For the text-containing cell, return its midpoint in [X, Y] coordinate format. 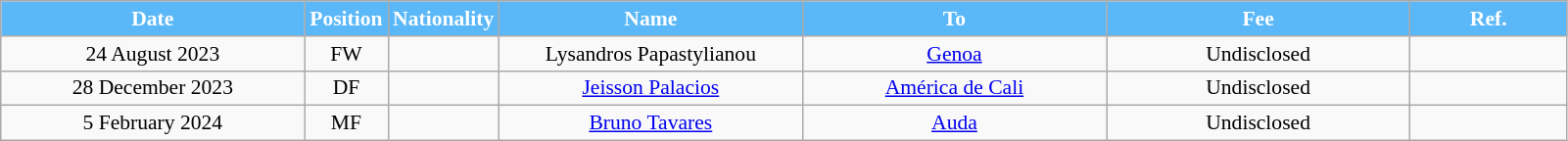
FW [347, 54]
24 August 2023 [153, 54]
Name [650, 19]
Date [153, 19]
Position [347, 19]
28 December 2023 [153, 88]
DF [347, 88]
Genoa [954, 54]
Lysandros Papastylianou [650, 54]
Bruno Tavares [650, 123]
Auda [954, 123]
MF [347, 123]
Jeisson Palacios [650, 88]
América de Cali [954, 88]
Ref. [1489, 19]
Fee [1259, 19]
Nationality [443, 19]
5 February 2024 [153, 123]
To [954, 19]
